Locate the cell with the specified text and output its [x, y] center coordinate. 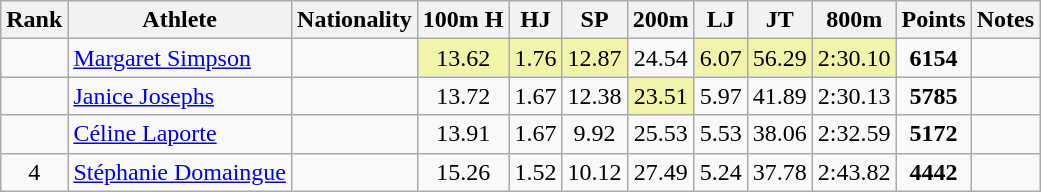
25.53 [660, 134]
5785 [934, 96]
24.54 [660, 58]
JT [780, 20]
5.53 [720, 134]
6.07 [720, 58]
100m H [463, 20]
LJ [720, 20]
Athlete [180, 20]
Janice Josephs [180, 96]
2:30.13 [854, 96]
13.62 [463, 58]
HJ [536, 20]
15.26 [463, 172]
5.24 [720, 172]
38.06 [780, 134]
1.76 [536, 58]
27.49 [660, 172]
800m [854, 20]
200m [660, 20]
Céline Laporte [180, 134]
Rank [34, 20]
4442 [934, 172]
9.92 [594, 134]
5.97 [720, 96]
37.78 [780, 172]
13.72 [463, 96]
13.91 [463, 134]
6154 [934, 58]
SP [594, 20]
1.52 [536, 172]
Points [934, 20]
5172 [934, 134]
12.87 [594, 58]
56.29 [780, 58]
23.51 [660, 96]
2:32.59 [854, 134]
4 [34, 172]
2:43.82 [854, 172]
Margaret Simpson [180, 58]
10.12 [594, 172]
Stéphanie Domaingue [180, 172]
Notes [1005, 20]
Nationality [355, 20]
41.89 [780, 96]
2:30.10 [854, 58]
12.38 [594, 96]
